Scan for the cell matching the given text and deliver its (X, Y) coordinate at center. 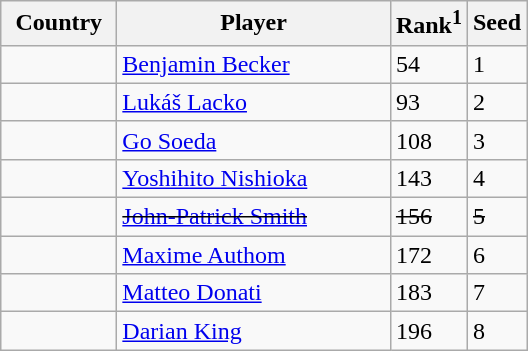
6 (496, 255)
143 (428, 178)
156 (428, 217)
196 (428, 331)
Go Soeda (254, 140)
1 (496, 64)
172 (428, 255)
4 (496, 178)
2 (496, 102)
Lukáš Lacko (254, 102)
3 (496, 140)
Country (59, 24)
Maxime Authom (254, 255)
Darian King (254, 331)
93 (428, 102)
Benjamin Becker (254, 64)
Seed (496, 24)
5 (496, 217)
108 (428, 140)
Rank1 (428, 24)
8 (496, 331)
Yoshihito Nishioka (254, 178)
54 (428, 64)
Player (254, 24)
John-Patrick Smith (254, 217)
183 (428, 293)
Matteo Donati (254, 293)
7 (496, 293)
